For the text-containing cell, return its midpoint in (X, Y) coordinate format. 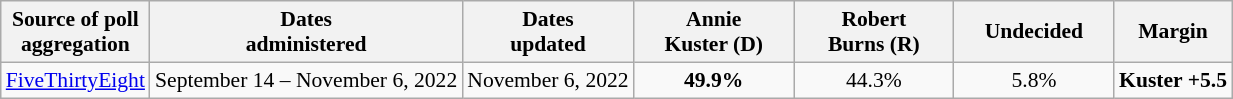
AnnieKuster (D) (714, 32)
September 14 – November 6, 2022 (306, 80)
5.8% (1034, 80)
November 6, 2022 (548, 80)
FiveThirtyEight (76, 80)
49.9% (714, 80)
44.3% (874, 80)
Kuster +5.5 (1173, 80)
Undecided (1034, 32)
RobertBurns (R) (874, 32)
Datesadministered (306, 32)
Datesupdated (548, 32)
Margin (1173, 32)
Source of pollaggregation (76, 32)
